Scan for the cell matching the given text and deliver its [X, Y] coordinate at center. 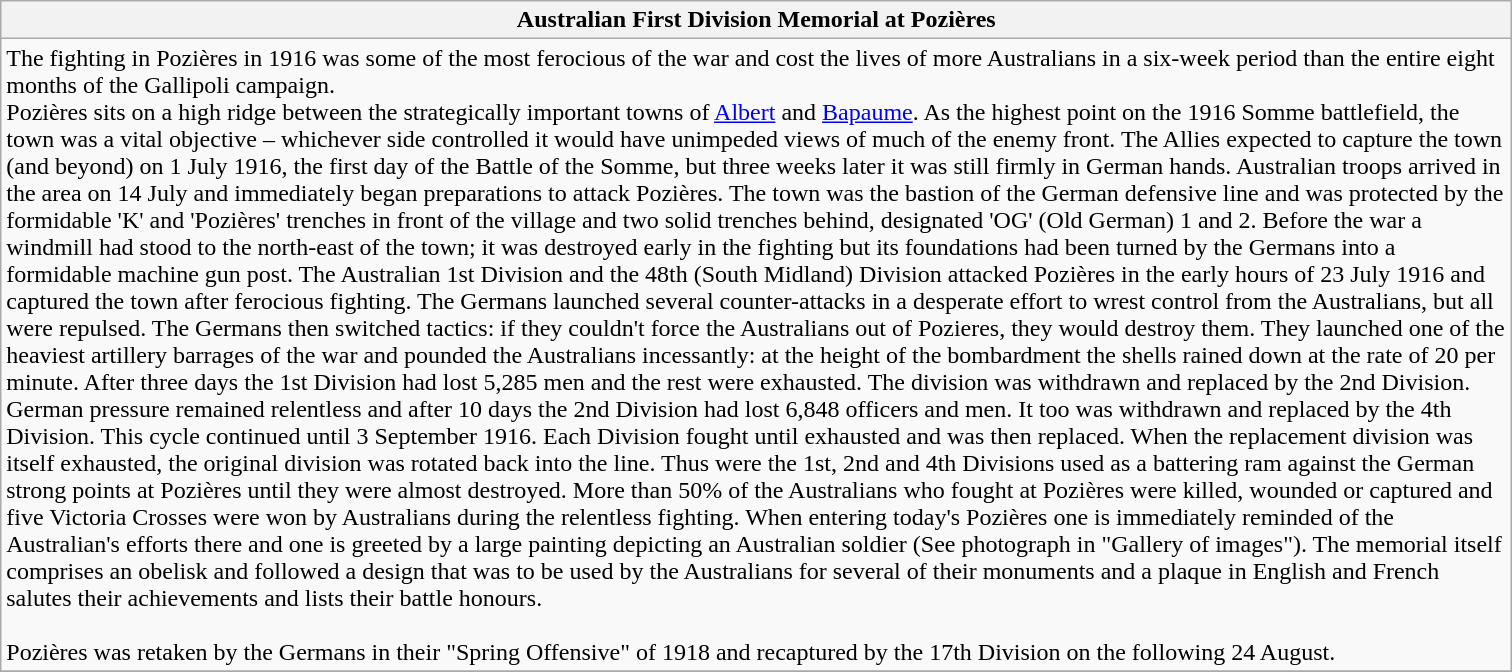
Australian First Division Memorial at Pozières [756, 20]
